Find where the given text appears and provide that cell's center as (x, y) coordinate. 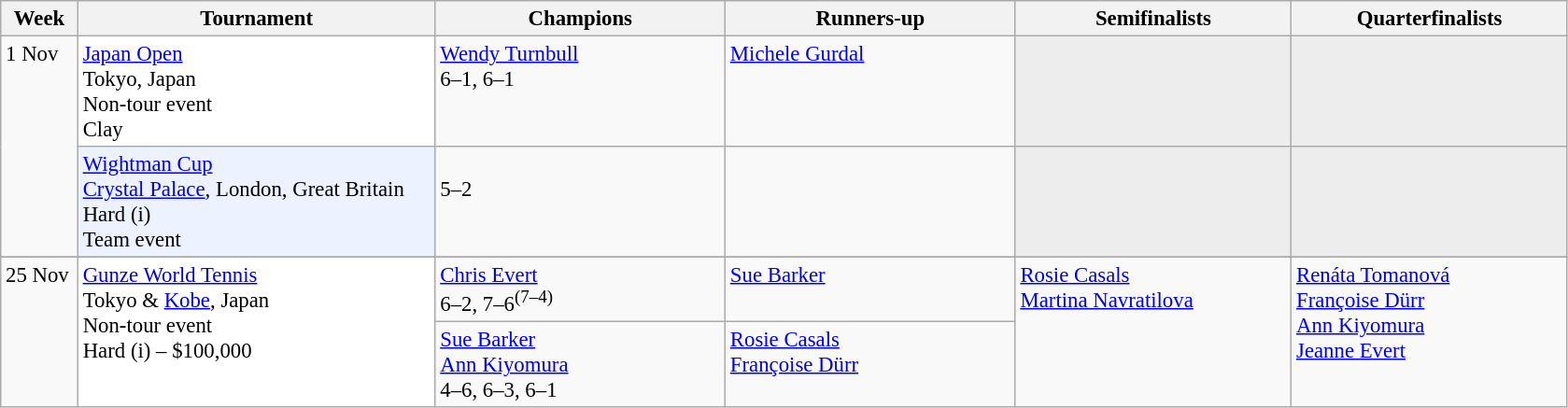
Japan Open Tokyo, JapanNon-tour eventClay (256, 91)
Week (39, 19)
Champions (581, 19)
Renáta Tomanová Françoise Dürr Ann Kiyomura Jeanne Evert (1430, 332)
Tournament (256, 19)
Quarterfinalists (1430, 19)
Michele Gurdal (870, 91)
25 Nov (39, 332)
Wightman Cup Crystal Palace, London, Great BritainHard (i)Team event (256, 202)
Semifinalists (1153, 19)
5–2 (581, 202)
Runners-up (870, 19)
Gunze World Tennis Tokyo & Kobe, JapanNon-tour eventHard (i) – $100,000 (256, 332)
Rosie Casals Martina Navratilova (1153, 332)
Sue Barker Ann Kiyomura 4–6, 6–3, 6–1 (581, 365)
Chris Evert6–2, 7–6(7–4) (581, 289)
Wendy Turnbull6–1, 6–1 (581, 91)
1 Nov (39, 148)
Sue Barker (870, 289)
Rosie Casals Françoise Dürr (870, 365)
